From the cell containing the given text, extract its center point as (X, Y) coordinate. 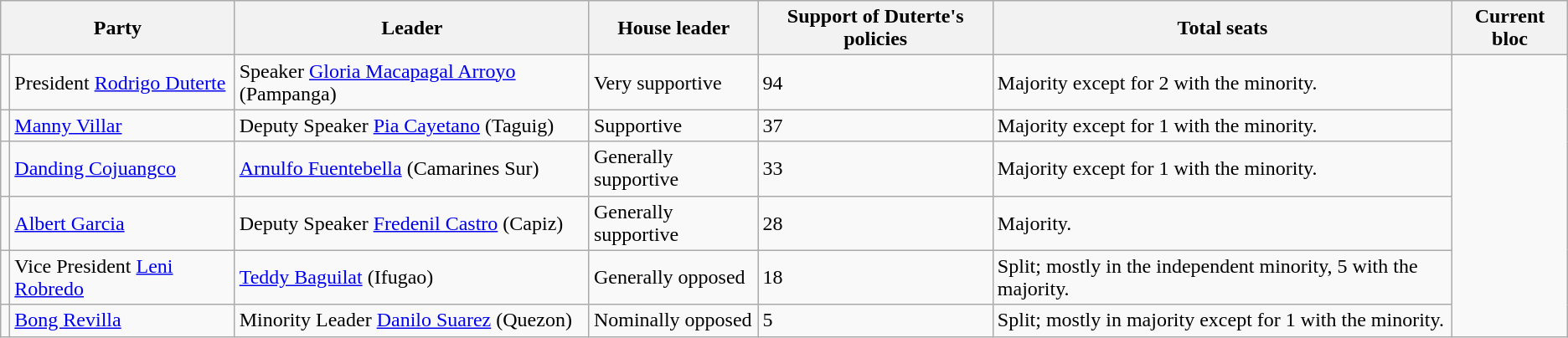
37 (875, 125)
House leader (673, 28)
Teddy Baguilat (Ifugao) (412, 278)
Majority except for 2 with the minority. (1222, 82)
Deputy Speaker Pia Cayetano (Taguig) (412, 125)
Danding Cojuangco (122, 169)
Leader (412, 28)
Albert Garcia (122, 223)
Speaker Gloria Macapagal Arroyo (Pampanga) (412, 82)
94 (875, 82)
Current bloc (1510, 28)
5 (875, 320)
Generally opposed (673, 278)
Supportive (673, 125)
18 (875, 278)
Very supportive (673, 82)
Party (117, 28)
Minority Leader Danilo Suarez (Quezon) (412, 320)
Deputy Speaker Fredenil Castro (Capiz) (412, 223)
Arnulfo Fuentebella (Camarines Sur) (412, 169)
Split; mostly in the independent minority, 5 with the majority. (1222, 278)
Nominally opposed (673, 320)
Total seats (1222, 28)
President Rodrigo Duterte (122, 82)
Bong Revilla (122, 320)
Majority. (1222, 223)
Manny Villar (122, 125)
33 (875, 169)
28 (875, 223)
Support of Duterte's policies (875, 28)
Split; mostly in majority except for 1 with the minority. (1222, 320)
Vice President Leni Robredo (122, 278)
